Detect which cell encompasses the target text, then output its (x, y) center coordinate. 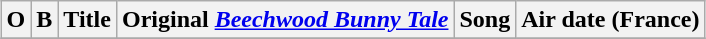
B (44, 20)
Original Beechwood Bunny Tale (285, 20)
O (16, 20)
Song (485, 20)
Title (88, 20)
Air date (France) (610, 20)
